Identify which cell holds the provided text, then report its [X, Y] central coordinate. 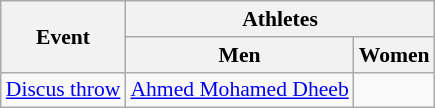
Discus throw [64, 90]
Women [394, 55]
Athletes [280, 19]
Ahmed Mohamed Dheeb [239, 90]
Event [64, 36]
Men [239, 55]
